Extract the [x, y] coordinate from the center of the cell holding the provided text.  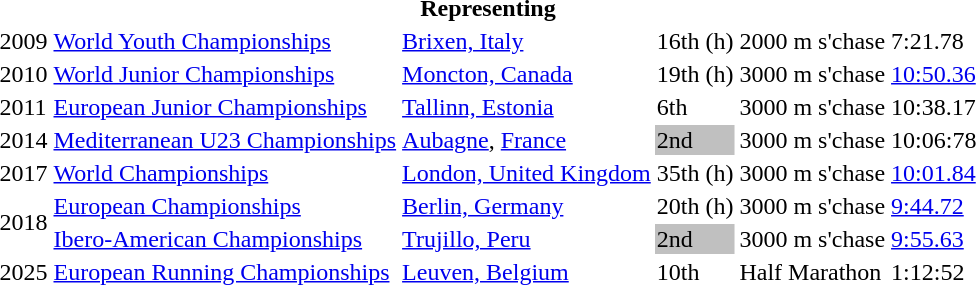
London, United Kingdom [527, 173]
European Junior Championships [225, 107]
Tallinn, Estonia [527, 107]
World Championships [225, 173]
16th (h) [695, 41]
2000 m s'chase [812, 41]
Aubagne, France [527, 140]
Trujillo, Peru [527, 239]
Ibero-American Championships [225, 239]
World Junior Championships [225, 74]
Moncton, Canada [527, 74]
20th (h) [695, 206]
Mediterranean U23 Championships [225, 140]
European Championships [225, 206]
World Youth Championships [225, 41]
Brixen, Italy [527, 41]
6th [695, 107]
19th (h) [695, 74]
Berlin, Germany [527, 206]
35th (h) [695, 173]
